Pinpoint the cell where the given text exists, returning its [X, Y] midpoint coordinate. 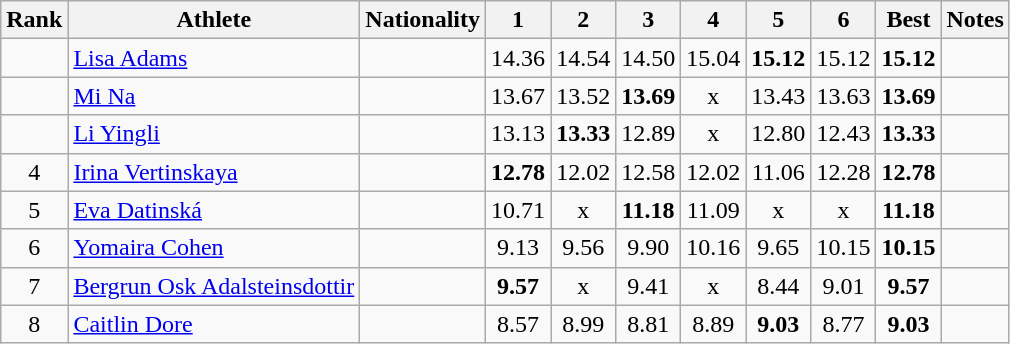
Li Yingli [214, 134]
14.54 [584, 58]
Eva Datinská [214, 210]
9.13 [518, 248]
9.41 [648, 286]
12.28 [844, 172]
7 [34, 286]
9.56 [584, 248]
10.16 [714, 248]
13.67 [518, 96]
9.90 [648, 248]
9.65 [778, 248]
13.43 [778, 96]
Nationality [423, 20]
Lisa Adams [214, 58]
Notes [975, 20]
14.50 [648, 58]
12.80 [778, 134]
Irina Vertinskaya [214, 172]
Best [908, 20]
8.44 [778, 286]
13.52 [584, 96]
2 [584, 20]
10.71 [518, 210]
12.89 [648, 134]
Mi Na [214, 96]
1 [518, 20]
8.81 [648, 324]
Yomaira Cohen [214, 248]
15.04 [714, 58]
12.43 [844, 134]
8.99 [584, 324]
Caitlin Dore [214, 324]
12.58 [648, 172]
8 [34, 324]
3 [648, 20]
9.01 [844, 286]
11.09 [714, 210]
13.13 [518, 134]
11.06 [778, 172]
8.77 [844, 324]
8.89 [714, 324]
8.57 [518, 324]
Rank [34, 20]
14.36 [518, 58]
13.63 [844, 96]
Athlete [214, 20]
Bergrun Osk Adalsteinsdottir [214, 286]
